Return the [X, Y] coordinate for the center point of the cell that contains the specified text.  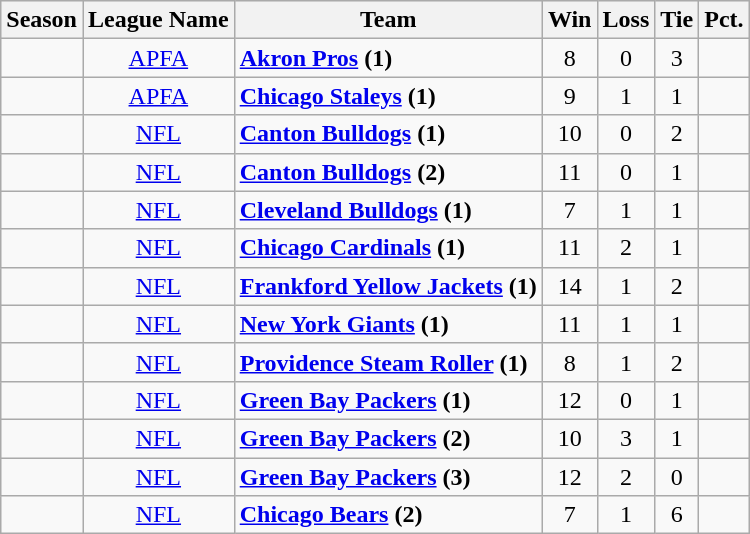
Providence Steam Roller (1) [388, 362]
14 [570, 286]
9 [570, 96]
Chicago Bears (2) [388, 515]
Green Bay Packers (2) [388, 438]
Akron Pros (1) [388, 58]
Canton Bulldogs (2) [388, 172]
League Name [158, 20]
6 [677, 515]
New York Giants (1) [388, 324]
Loss [626, 20]
Frankford Yellow Jackets (1) [388, 286]
Chicago Cardinals (1) [388, 248]
Pct. [724, 20]
Win [570, 20]
Cleveland Bulldogs (1) [388, 210]
Canton Bulldogs (1) [388, 134]
Green Bay Packers (1) [388, 400]
Tie [677, 20]
Chicago Staleys (1) [388, 96]
Team [388, 20]
Green Bay Packers (3) [388, 477]
Season [42, 20]
